Scan for the cell matching the given text and deliver its (x, y) coordinate at center. 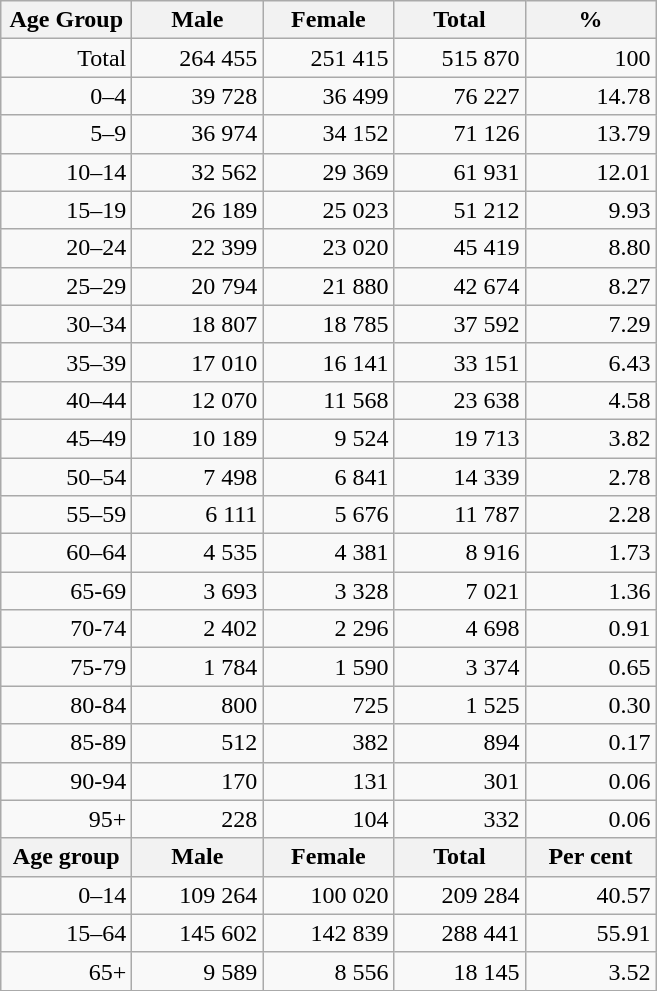
36 974 (198, 134)
60–64 (66, 553)
9 524 (328, 438)
22 399 (198, 248)
37 592 (460, 324)
512 (198, 743)
288 441 (460, 933)
5 676 (328, 515)
145 602 (198, 933)
3 328 (328, 591)
0–4 (66, 96)
45 419 (460, 248)
6 111 (198, 515)
23 020 (328, 248)
9.93 (590, 210)
515 870 (460, 58)
100 (590, 58)
3 693 (198, 591)
209 284 (460, 895)
8 556 (328, 971)
11 787 (460, 515)
725 (328, 705)
18 807 (198, 324)
14 339 (460, 477)
0.17 (590, 743)
0–14 (66, 895)
9 589 (198, 971)
40.57 (590, 895)
0.30 (590, 705)
55–59 (66, 515)
25 023 (328, 210)
20 794 (198, 286)
2.78 (590, 477)
36 499 (328, 96)
894 (460, 743)
100 020 (328, 895)
2.28 (590, 515)
18 145 (460, 971)
11 568 (328, 400)
14.78 (590, 96)
15–19 (66, 210)
85-89 (66, 743)
29 369 (328, 172)
25–29 (66, 286)
0.65 (590, 667)
23 638 (460, 400)
26 189 (198, 210)
39 728 (198, 96)
382 (328, 743)
170 (198, 781)
3.82 (590, 438)
51 212 (460, 210)
4 535 (198, 553)
1.36 (590, 591)
Age Group (66, 20)
4.58 (590, 400)
109 264 (198, 895)
800 (198, 705)
131 (328, 781)
264 455 (198, 58)
75-79 (66, 667)
332 (460, 819)
90-94 (66, 781)
12.01 (590, 172)
0.91 (590, 629)
34 152 (328, 134)
% (590, 20)
104 (328, 819)
16 141 (328, 362)
3 374 (460, 667)
80-84 (66, 705)
7 021 (460, 591)
21 880 (328, 286)
17 010 (198, 362)
42 674 (460, 286)
228 (198, 819)
7 498 (198, 477)
35–39 (66, 362)
15–64 (66, 933)
65-69 (66, 591)
8.27 (590, 286)
1 590 (328, 667)
6 841 (328, 477)
40–44 (66, 400)
50–54 (66, 477)
70-74 (66, 629)
10 189 (198, 438)
8 916 (460, 553)
1 525 (460, 705)
1 784 (198, 667)
30–34 (66, 324)
2 296 (328, 629)
33 151 (460, 362)
18 785 (328, 324)
19 713 (460, 438)
20–24 (66, 248)
251 415 (328, 58)
301 (460, 781)
2 402 (198, 629)
5–9 (66, 134)
4 381 (328, 553)
32 562 (198, 172)
Per cent (590, 857)
71 126 (460, 134)
10–14 (66, 172)
65+ (66, 971)
12 070 (198, 400)
76 227 (460, 96)
55.91 (590, 933)
1.73 (590, 553)
61 931 (460, 172)
142 839 (328, 933)
8.80 (590, 248)
7.29 (590, 324)
13.79 (590, 134)
4 698 (460, 629)
45–49 (66, 438)
6.43 (590, 362)
Age group (66, 857)
3.52 (590, 971)
95+ (66, 819)
